Detect which cell encompasses the target text, then output its [x, y] center coordinate. 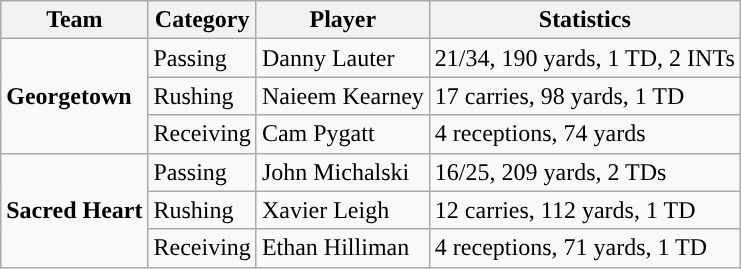
Player [342, 20]
16/25, 209 yards, 2 TDs [584, 172]
Team [74, 20]
4 receptions, 71 yards, 1 TD [584, 248]
Category [202, 20]
Ethan Hilliman [342, 248]
Cam Pygatt [342, 134]
12 carries, 112 yards, 1 TD [584, 210]
Danny Lauter [342, 58]
Sacred Heart [74, 210]
Georgetown [74, 96]
4 receptions, 74 yards [584, 134]
Statistics [584, 20]
Naieem Kearney [342, 96]
Xavier Leigh [342, 210]
17 carries, 98 yards, 1 TD [584, 96]
John Michalski [342, 172]
21/34, 190 yards, 1 TD, 2 INTs [584, 58]
